Return the (x, y) coordinate for the center point of the cell that contains the specified text.  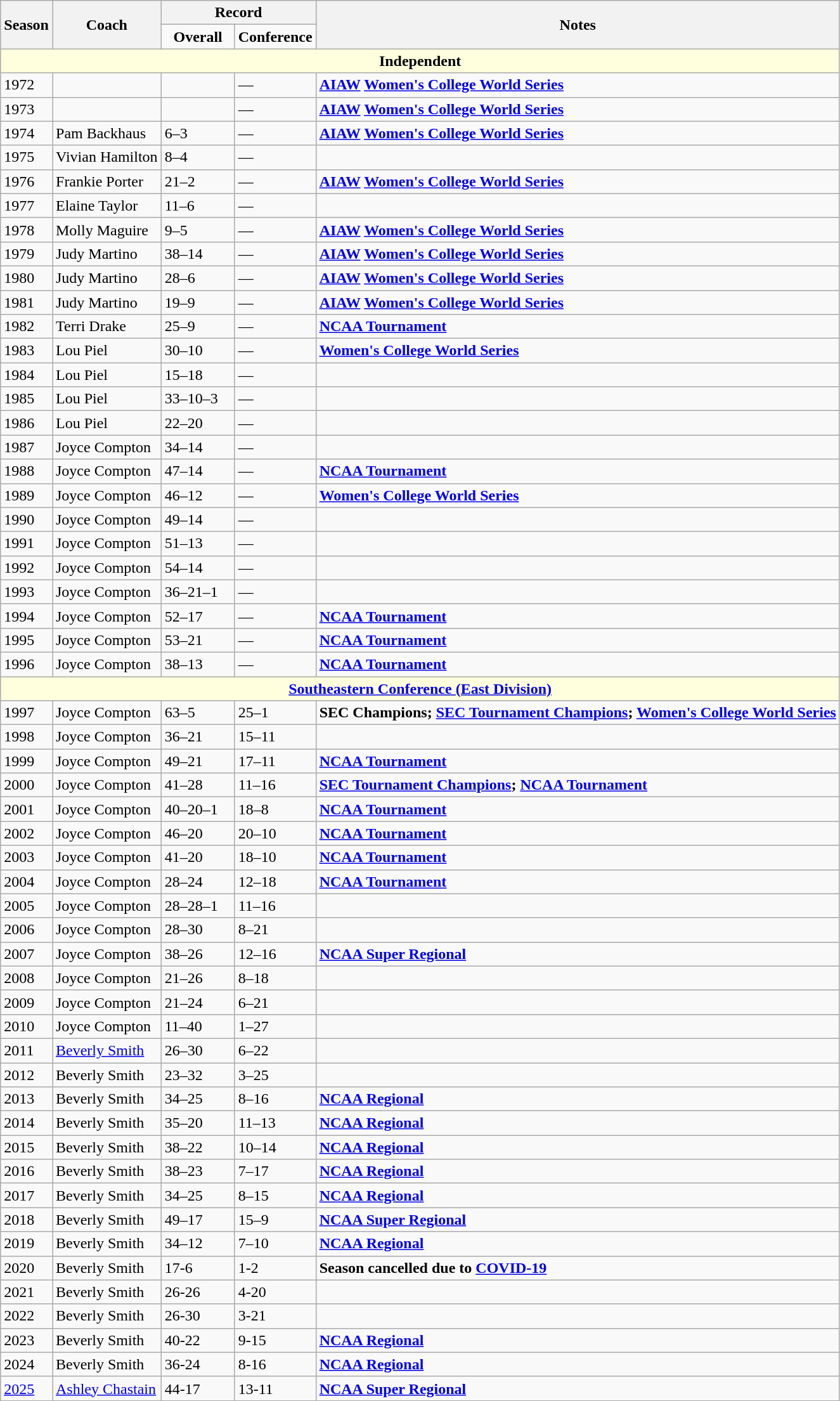
49–21 (198, 761)
1999 (27, 761)
30–10 (198, 351)
36-24 (198, 1364)
1973 (27, 109)
41–20 (198, 857)
1972 (27, 85)
1983 (27, 351)
Overall (198, 37)
40–20–1 (198, 809)
2015 (27, 1147)
25–9 (198, 327)
49–17 (198, 1220)
17–11 (275, 761)
51–13 (198, 544)
SEC Tournament Champions; NCAA Tournament (578, 785)
13-11 (275, 1388)
26–30 (198, 1050)
34–14 (198, 447)
2024 (27, 1364)
33–10–3 (198, 399)
2002 (27, 833)
15–18 (198, 375)
44-17 (198, 1388)
1974 (27, 133)
2010 (27, 1026)
1981 (27, 303)
2019 (27, 1244)
28–30 (198, 930)
35–20 (198, 1123)
1988 (27, 471)
1–27 (275, 1026)
2011 (27, 1050)
2017 (27, 1196)
18–8 (275, 809)
Independent (420, 61)
2022 (27, 1316)
7–17 (275, 1171)
8–18 (275, 978)
18–10 (275, 857)
4-20 (275, 1292)
40-22 (198, 1340)
2012 (27, 1075)
21–2 (198, 181)
11–40 (198, 1026)
34–12 (198, 1244)
52–17 (198, 616)
28–6 (198, 278)
19–9 (198, 303)
21–26 (198, 978)
2025 (27, 1388)
2020 (27, 1268)
9–5 (198, 230)
9-15 (275, 1340)
2014 (27, 1123)
22–20 (198, 423)
3-21 (275, 1316)
28–24 (198, 882)
8–21 (275, 930)
1994 (27, 616)
1990 (27, 519)
Elaine Taylor (107, 205)
1995 (27, 640)
21–24 (198, 1002)
1976 (27, 181)
38–13 (198, 664)
2021 (27, 1292)
2005 (27, 906)
1982 (27, 327)
36–21 (198, 737)
Terri Drake (107, 327)
Conference (275, 37)
1977 (27, 205)
2000 (27, 785)
46–20 (198, 833)
6–3 (198, 133)
1986 (27, 423)
Notes (578, 25)
2007 (27, 954)
11–6 (198, 205)
1978 (27, 230)
2003 (27, 857)
1991 (27, 544)
3–25 (275, 1075)
8-16 (275, 1364)
8–16 (275, 1099)
1997 (27, 713)
26-26 (198, 1292)
1979 (27, 254)
28–28–1 (198, 906)
2004 (27, 882)
47–14 (198, 471)
Molly Maguire (107, 230)
17-6 (198, 1268)
49–14 (198, 519)
Pam Backhaus (107, 133)
25–1 (275, 713)
Season cancelled due to COVID-19 (578, 1268)
1980 (27, 278)
20–10 (275, 833)
10–14 (275, 1147)
38–23 (198, 1171)
2001 (27, 809)
Frankie Porter (107, 181)
11–13 (275, 1123)
53–21 (198, 640)
Vivian Hamilton (107, 157)
2013 (27, 1099)
38–26 (198, 954)
6–22 (275, 1050)
46–12 (198, 495)
1987 (27, 447)
1998 (27, 737)
6–21 (275, 1002)
Record (238, 13)
2018 (27, 1220)
1985 (27, 399)
2023 (27, 1340)
Ashley Chastain (107, 1388)
Season (27, 25)
2006 (27, 930)
1984 (27, 375)
63–5 (198, 713)
23–32 (198, 1075)
Coach (107, 25)
15–11 (275, 737)
12–16 (275, 954)
2016 (27, 1171)
38–14 (198, 254)
1996 (27, 664)
38–22 (198, 1147)
1993 (27, 592)
2008 (27, 978)
1-2 (275, 1268)
Southeastern Conference (East Division) (420, 688)
54–14 (198, 568)
41–28 (198, 785)
36–21–1 (198, 592)
7–10 (275, 1244)
26-30 (198, 1316)
8–15 (275, 1196)
15–9 (275, 1220)
8–4 (198, 157)
2009 (27, 1002)
SEC Champions; SEC Tournament Champions; Women's College World Series (578, 713)
1989 (27, 495)
12–18 (275, 882)
1975 (27, 157)
1992 (27, 568)
